Determine the [x, y] coordinate at the center of the cell enclosing the given text.  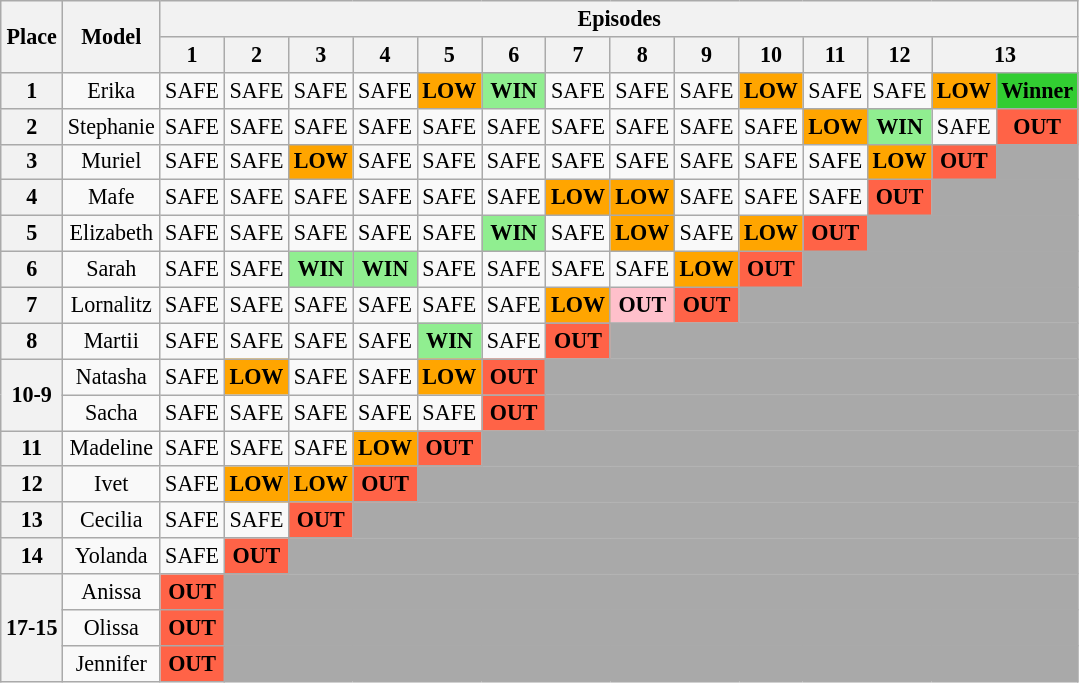
Erika [112, 90]
Anissa [112, 591]
Winner [1037, 90]
Mafe [112, 198]
9 [706, 54]
Martii [112, 341]
Stephanie [112, 126]
Sacha [112, 412]
Cecilia [112, 520]
10-9 [32, 395]
10 [771, 54]
Ivet [112, 484]
Olissa [112, 627]
Elizabeth [112, 233]
Lornalitz [112, 305]
17-15 [32, 626]
Muriel [112, 162]
Episodes [619, 18]
Jennifer [112, 663]
Yolanda [112, 556]
Natasha [112, 377]
Model [112, 36]
Sarah [112, 269]
Place [32, 36]
14 [32, 556]
Madeline [112, 448]
